Output the (X, Y) coordinate of the center of the cell containing the given text.  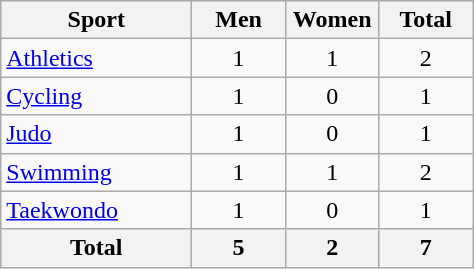
Cycling (96, 96)
Athletics (96, 58)
Judo (96, 134)
5 (239, 248)
7 (426, 248)
Taekwondo (96, 210)
Men (239, 20)
Women (332, 20)
Swimming (96, 172)
Sport (96, 20)
